Locate the cell with the specified text and output its [x, y] center coordinate. 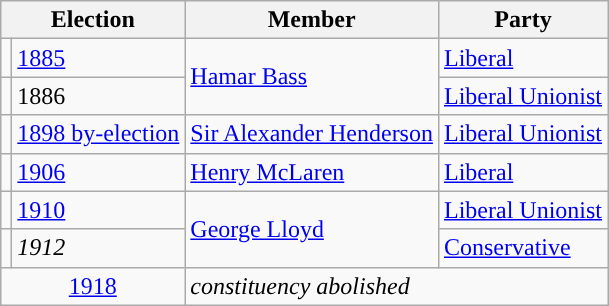
1898 by-election [98, 134]
constituency abolished [396, 286]
1886 [98, 96]
1918 [93, 286]
Election [93, 20]
George Lloyd [312, 229]
1910 [98, 210]
Party [522, 20]
Sir Alexander Henderson [312, 134]
1885 [98, 58]
Hamar Bass [312, 77]
Henry McLaren [312, 172]
1912 [98, 248]
Member [312, 20]
Conservative [522, 248]
1906 [98, 172]
